From the cell containing the given text, extract its center point as (X, Y) coordinate. 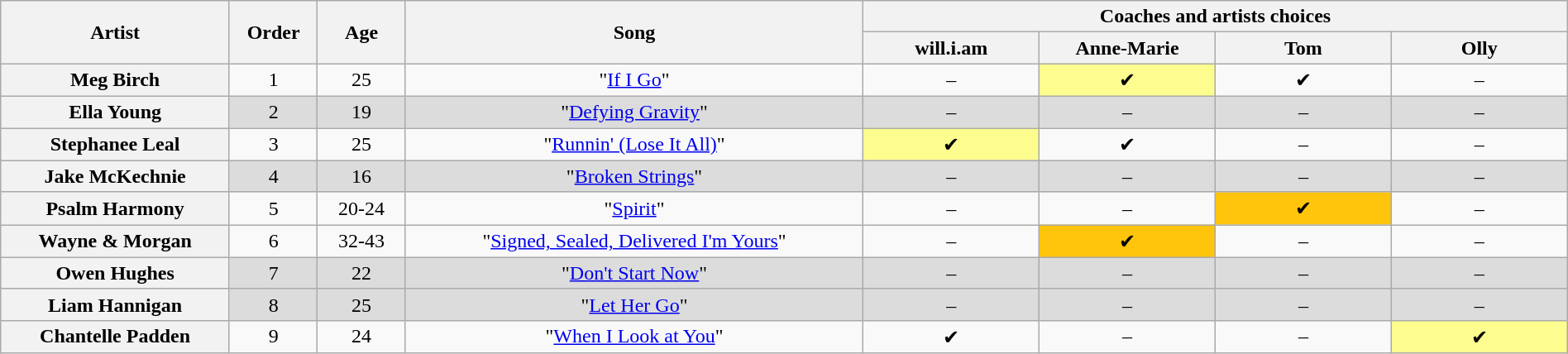
19 (361, 112)
Owen Hughes (116, 273)
Artist (116, 32)
9 (273, 337)
Wayne & Morgan (116, 242)
"Broken Strings" (633, 176)
Stephanee Leal (116, 144)
Age (361, 32)
"Don't Start Now" (633, 273)
2 (273, 112)
32-43 (361, 242)
"Signed, Sealed, Delivered I'm Yours" (633, 242)
6 (273, 242)
1 (273, 80)
Order (273, 32)
"Spirit" (633, 208)
Olly (1479, 48)
24 (361, 337)
"Runnin' (Lose It All)" (633, 144)
Ella Young (116, 112)
8 (273, 304)
22 (361, 273)
Song (633, 32)
Jake McKechnie (116, 176)
Psalm Harmony (116, 208)
3 (273, 144)
5 (273, 208)
"Defying Gravity" (633, 112)
Chantelle Padden (116, 337)
"If I Go" (633, 80)
Tom (1303, 48)
Meg Birch (116, 80)
"When I Look at You" (633, 337)
Anne-Marie (1128, 48)
will.i.am (951, 48)
"Let Her Go" (633, 304)
Liam Hannigan (116, 304)
20-24 (361, 208)
4 (273, 176)
16 (361, 176)
7 (273, 273)
Coaches and artists choices (1216, 17)
